Detect which cell encompasses the target text, then output its (X, Y) center coordinate. 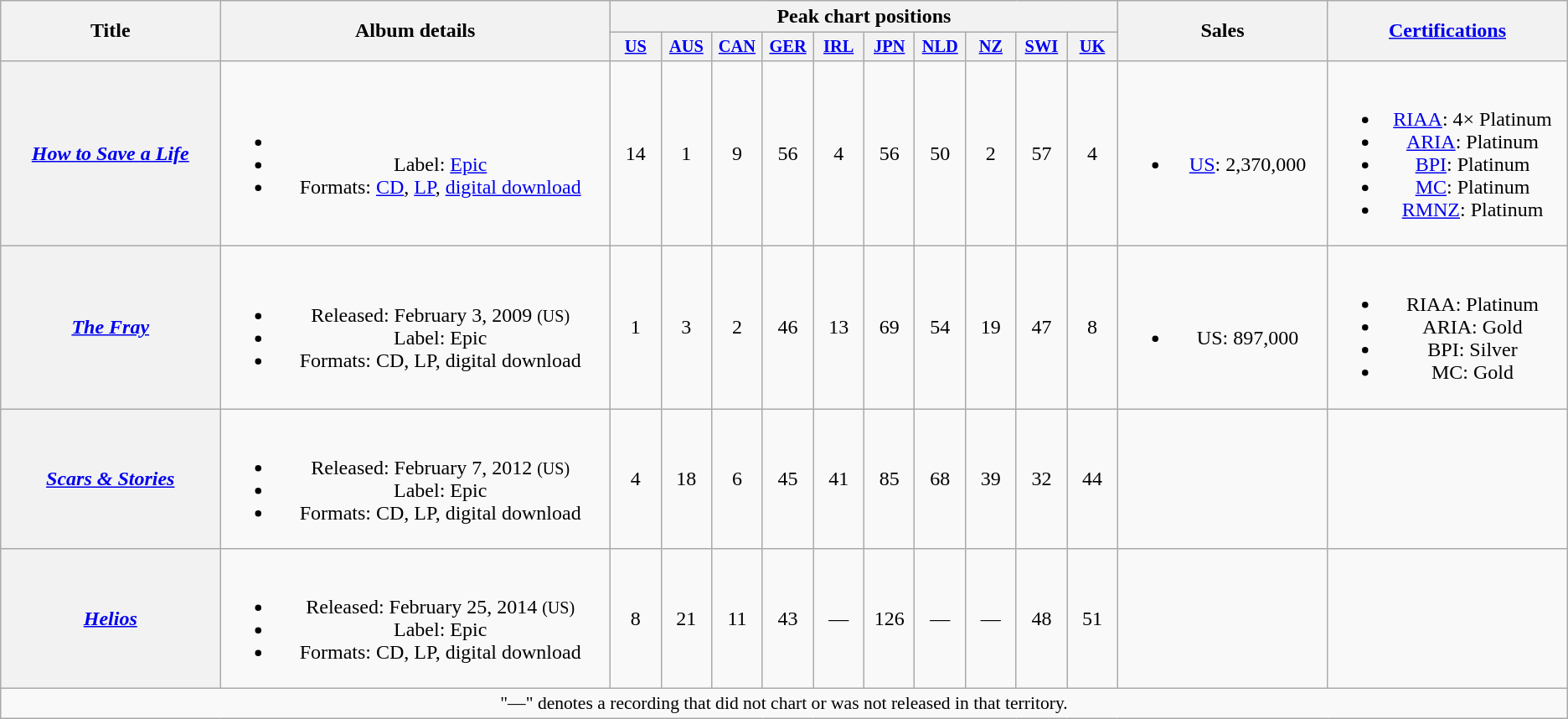
14 (636, 153)
UK (1092, 47)
Sales (1223, 31)
"—" denotes a recording that did not chart or was not released in that territory. (784, 704)
41 (839, 479)
85 (890, 479)
How to Save a Life (111, 153)
Scars & Stories (111, 479)
Certifications (1447, 31)
Label: EpicFormats: CD, LP, digital download (415, 153)
Released: February 25, 2014 (US)Label: EpicFormats: CD, LP, digital download (415, 618)
IRL (839, 47)
68 (940, 479)
GER (787, 47)
39 (992, 479)
43 (787, 618)
69 (890, 328)
11 (737, 618)
6 (737, 479)
50 (940, 153)
Peak chart positions (864, 17)
NZ (992, 47)
US: 897,000 (1223, 328)
47 (1042, 328)
57 (1042, 153)
Released: February 7, 2012 (US)Label: EpicFormats: CD, LP, digital download (415, 479)
RIAA: PlatinumARIA: GoldBPI: SilverMC: Gold (1447, 328)
3 (687, 328)
13 (839, 328)
32 (1042, 479)
126 (890, 618)
The Fray (111, 328)
45 (787, 479)
JPN (890, 47)
US (636, 47)
48 (1042, 618)
SWI (1042, 47)
51 (1092, 618)
46 (787, 328)
44 (1092, 479)
Released: February 3, 2009 (US)Label: EpicFormats: CD, LP, digital download (415, 328)
Helios (111, 618)
RIAA: 4× PlatinumARIA: PlatinumBPI: PlatinumMC: PlatinumRMNZ: Platinum (1447, 153)
18 (687, 479)
Title (111, 31)
AUS (687, 47)
NLD (940, 47)
US: 2,370,000 (1223, 153)
19 (992, 328)
Album details (415, 31)
54 (940, 328)
CAN (737, 47)
9 (737, 153)
21 (687, 618)
